Determine the (X, Y) coordinate at the center of the cell enclosing the given text.  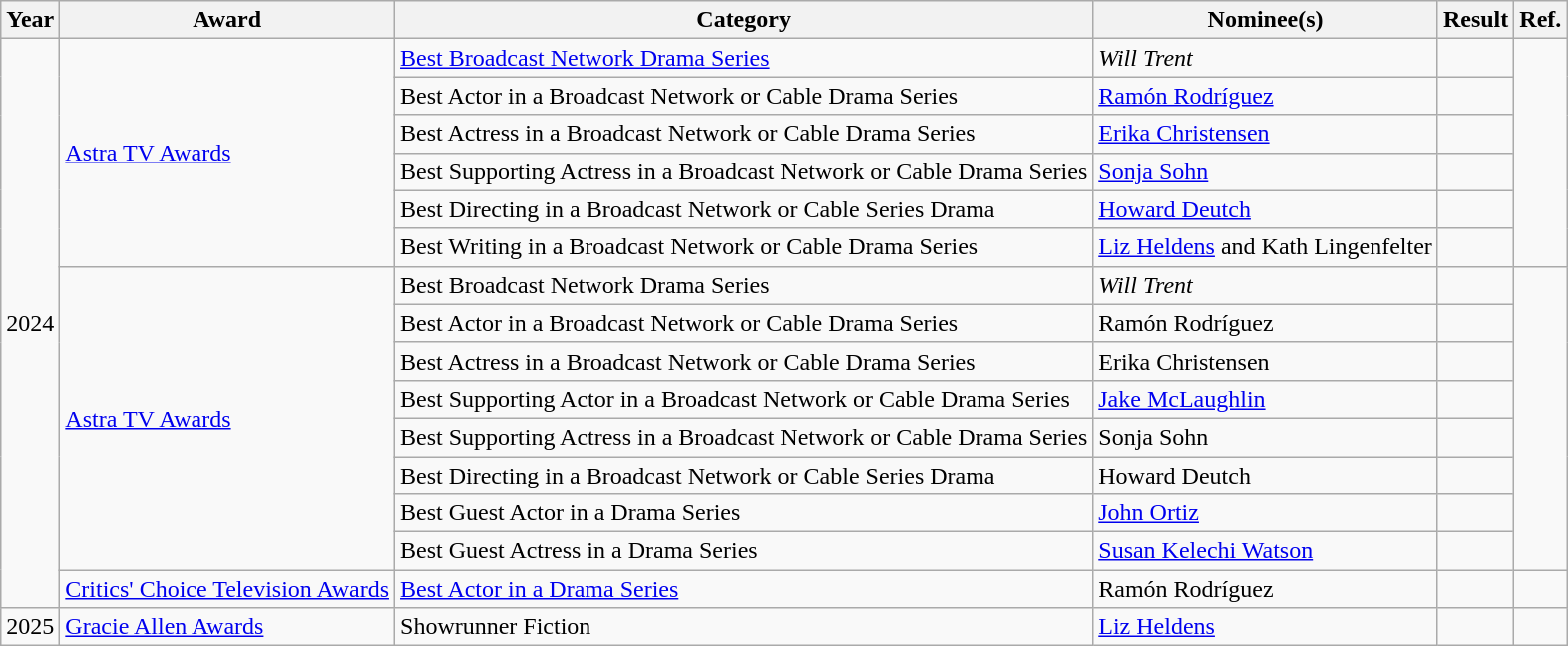
Critics' Choice Television Awards (227, 589)
Best Guest Actor in a Drama Series (744, 513)
2025 (30, 627)
Jake McLaughlin (1266, 399)
Nominee(s) (1266, 20)
Gracie Allen Awards (227, 627)
Best Actor in a Drama Series (744, 589)
Liz Heldens (1266, 627)
Ref. (1540, 20)
Award (227, 20)
Liz Heldens and Kath Lingenfelter (1266, 247)
Best Writing in a Broadcast Network or Cable Drama Series (744, 247)
Best Guest Actress in a Drama Series (744, 551)
Showrunner Fiction (744, 627)
Susan Kelechi Watson (1266, 551)
Year (30, 20)
John Ortiz (1266, 513)
Best Supporting Actor in a Broadcast Network or Cable Drama Series (744, 399)
Category (744, 20)
2024 (30, 323)
Result (1475, 20)
